Identify which cell holds the provided text, then report its [x, y] central coordinate. 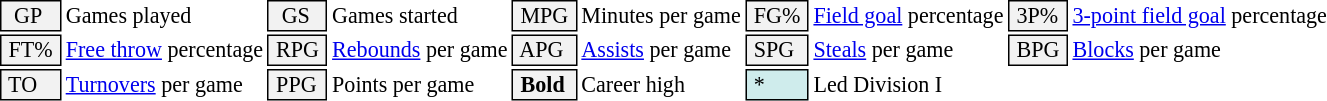
Bold [544, 85]
Games played [164, 16]
RPG [298, 50]
SPG [777, 50]
Free throw percentage [164, 50]
BPG [1038, 50]
Career high [661, 85]
* [777, 85]
MPG [544, 16]
Rebounds per game [420, 50]
PPG [298, 85]
Led Division I [908, 85]
Turnovers per game [164, 85]
Minutes per game [661, 16]
FG% [777, 16]
Points per game [420, 85]
Steals per game [908, 50]
Assists per game [661, 50]
APG [544, 50]
GS [298, 16]
3P% [1038, 16]
TO [30, 85]
GP [30, 16]
Field goal percentage [908, 16]
FT% [30, 50]
Games started [420, 16]
